Return (X, Y) of the center of cell containing provided text 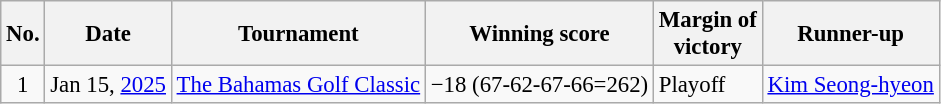
−18 (67-62-67-66=262) (539, 85)
Margin ofvictory (708, 34)
Kim Seong-hyeon (850, 85)
The Bahamas Golf Classic (298, 85)
Tournament (298, 34)
Jan 15, 2025 (108, 85)
Runner-up (850, 34)
Winning score (539, 34)
1 (23, 85)
No. (23, 34)
Playoff (708, 85)
Date (108, 34)
